Locate the cell with the specified text and output its (x, y) center coordinate. 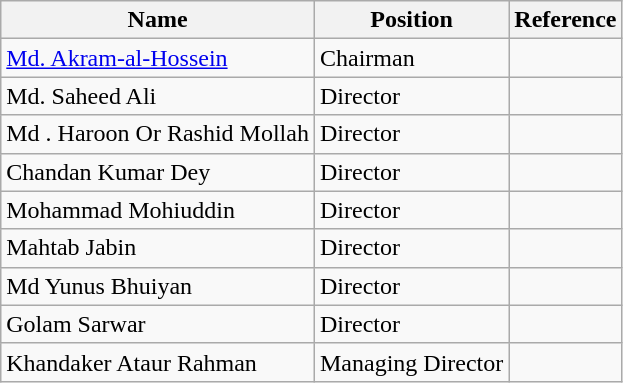
Md . Haroon Or Rashid Mollah (158, 134)
Md. Akram-al-Hossein (158, 58)
Name (158, 20)
Chandan Kumar Dey (158, 172)
Md Yunus Bhuiyan (158, 286)
Reference (566, 20)
Mahtab Jabin (158, 248)
Khandaker Ataur Rahman (158, 362)
Mohammad Mohiuddin (158, 210)
Chairman (411, 58)
Golam Sarwar (158, 324)
Managing Director (411, 362)
Position (411, 20)
Md. Saheed Ali (158, 96)
